Find where the given text appears and provide that cell's center as [X, Y] coordinate. 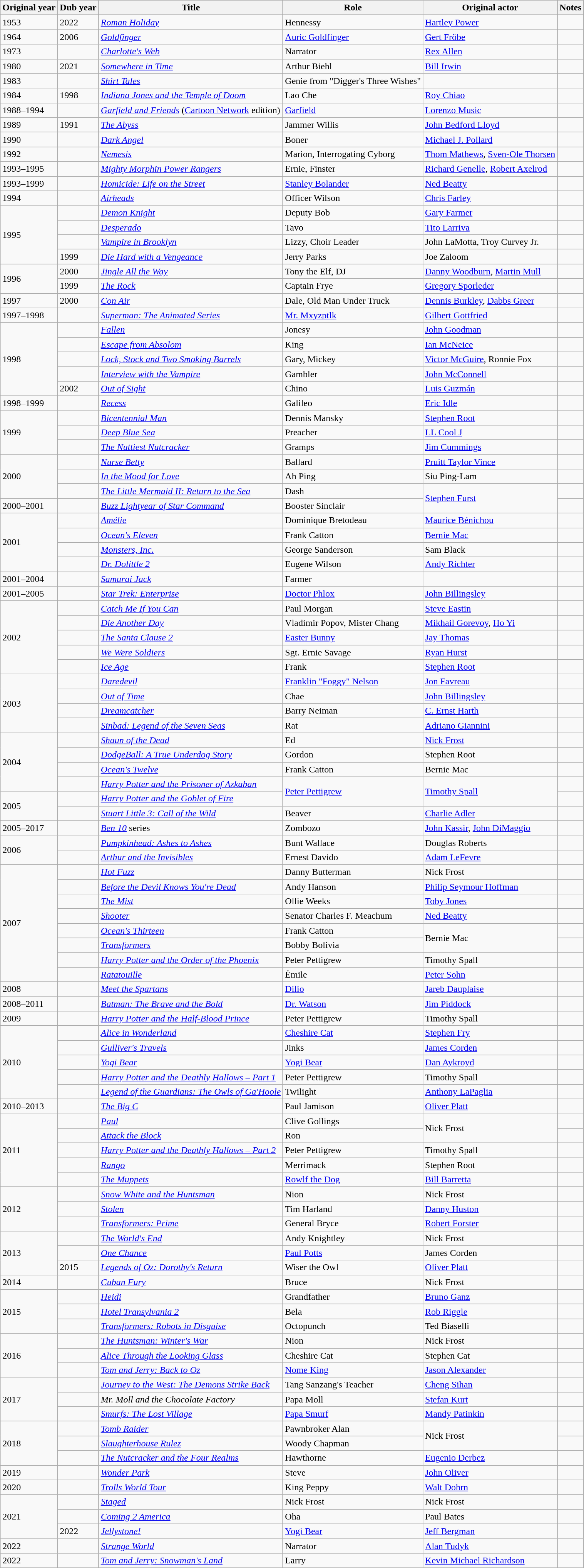
Preacher [353, 433]
Jon Favreau [490, 682]
1993–1995 [29, 169]
Arthur and the Invisibles [191, 857]
Indiana Jones and the Temple of Doom [191, 95]
Danny Huston [490, 1209]
Bill Barretta [490, 1180]
Legend of the Guardians: The Owls of Ga'Hoole [191, 1092]
Jinks [353, 1048]
Nurse Betty [191, 462]
Gregory Sporleder [490, 286]
Jerry Parks [353, 257]
2012 [29, 1209]
2020 [29, 1487]
Charlotte's Web [191, 52]
Chris Farley [490, 198]
Farmer [353, 579]
Slaughterhouse Rulez [191, 1443]
Dr. Watson [353, 1004]
Clive Gollings [353, 1121]
Andy Richter [490, 564]
2001 [29, 542]
Bela [353, 1311]
Jeff Bergman [490, 1531]
Hotel Transylvania 2 [191, 1311]
Maurice Bénichou [490, 520]
Transformers: Robots in Disguise [191, 1326]
Harry Potter and the Deathly Hallows – Part 1 [191, 1077]
Roman Holiday [191, 22]
Tavo [353, 227]
Ice Age [191, 667]
2017 [29, 1399]
Jareb Dauplaise [490, 989]
Shaun of the Dead [191, 740]
Papa Smurf [353, 1414]
Michael J. Pollard [490, 139]
Escape from Absolom [191, 344]
Sgt. Ernie Savage [353, 652]
Rob Riggle [490, 1311]
Peter Sohn [490, 975]
Tang Sanzang's Teacher [353, 1385]
Amélie [191, 520]
Stefan Kurt [490, 1399]
Pumpkinhead: Ashes to Ashes [191, 843]
Paul [191, 1121]
Superman: The Animated Series [191, 315]
Ratatouille [191, 975]
Out of Sight [191, 388]
Before the Devil Knows You're Dead [191, 886]
The Nuttiest Nutcracker [191, 447]
C. Ernst Harth [490, 711]
2005–2017 [29, 828]
Arthur Biehl [353, 66]
Deep Blue Sea [191, 433]
Ian McNeice [490, 344]
Ah Ping [353, 476]
1993–1999 [29, 184]
General Bryce [353, 1224]
1995 [29, 235]
Robert Forster [490, 1224]
Booster Sinclair [353, 506]
Daredevil [191, 682]
Cheng Sihan [490, 1385]
Tomb Raider [191, 1429]
Roy Chiao [490, 95]
Twilight [353, 1092]
Ernest Davido [353, 857]
King [353, 344]
Buzz Lightyear of Star Command [191, 506]
Rex Allen [490, 52]
1989 [29, 125]
Paul Jamison [353, 1106]
Jim Cummings [490, 447]
Trolls World Tour [191, 1487]
Steve Eastin [490, 608]
1964 [29, 37]
Andy Knightley [353, 1238]
Adam LeFevre [490, 857]
Gary Farmer [490, 213]
Genie from "Digger's Three Wishes" [353, 81]
The Santa Clause 2 [191, 637]
Wiser the Owl [353, 1267]
Die Another Day [191, 623]
Ben 10 series [191, 828]
Jim Piddock [490, 1004]
Mikhail Gorevoy, Ho Yi [490, 623]
Lorenzo Music [490, 110]
Victor McGuire, Ronnie Fox [490, 359]
1991 [78, 125]
Interview with the Vampire [191, 374]
Grandfather [353, 1297]
Eugene Wilson [353, 564]
Transformers [191, 945]
Barry Neiman [353, 711]
Harry Potter and the Order of the Phoenix [191, 960]
Gramps [353, 447]
Stuart Little 3: Call of the Wild [191, 813]
Anthony LaPaglia [490, 1092]
Out of Time [191, 696]
Eugenio Derbez [490, 1458]
Strange World [191, 1546]
Notes [571, 8]
Tom and Jerry: Back to Oz [191, 1370]
2001–2005 [29, 593]
Ryan Hurst [490, 652]
Joe Zaloom [490, 257]
Harry Potter and the Prisoner of Azkaban [191, 784]
Staged [191, 1502]
Gulliver's Travels [191, 1048]
Catch Me If You Can [191, 608]
John Oliver [490, 1473]
Sam Black [490, 550]
Tito Larriva [490, 227]
John LaMotta, Troy Curvey Jr. [490, 242]
Lock, Stock and Two Smoking Barrels [191, 359]
2004 [29, 762]
Rat [353, 725]
Adriano Giannini [490, 725]
Title [191, 8]
Batman: The Brave and the Bold [191, 1004]
2010–2013 [29, 1106]
Samurai Jack [191, 579]
One Chance [191, 1253]
Jingle All the Way [191, 271]
The Abyss [191, 125]
1992 [29, 154]
Ernie, Finster [353, 169]
Wonder Park [191, 1473]
Chino [353, 388]
1983 [29, 81]
Dash [353, 491]
2008–2011 [29, 1004]
Easter Bunny [353, 637]
Snow White and the Huntsman [191, 1194]
Oha [353, 1516]
Dennis Mansky [353, 418]
Frank [353, 667]
2018 [29, 1443]
Smurfs: The Lost Village [191, 1414]
1984 [29, 95]
Mandy Patinkin [490, 1414]
Chae [353, 696]
Bunt Wallace [353, 843]
Philip Seymour Hoffman [490, 886]
Airheads [191, 198]
LL Cool J [490, 433]
Recess [191, 403]
Dan Aykroyd [490, 1062]
Alice Through the Looking Glass [191, 1355]
2009 [29, 1018]
1973 [29, 52]
Dreamcatcher [191, 711]
Danny Woodburn, Martin Mull [490, 271]
Jason Alexander [490, 1370]
In the Mood for Love [191, 476]
Homicide: Life on the Street [191, 184]
Heidi [191, 1297]
Gordon [353, 755]
Jellystone! [191, 1531]
DodgeBall: A True Underdog Story [191, 755]
Senator Charles F. Meachum [353, 916]
Dr. Dolittle 2 [191, 564]
Octopunch [353, 1326]
Rowlf the Dog [353, 1180]
Ocean's Twelve [191, 769]
Gary, Mickey [353, 359]
Hartley Power [490, 22]
2010 [29, 1062]
Journey to the West: The Demons Strike Back [191, 1385]
Ed [353, 740]
Dark Angel [191, 139]
Andy Hanson [353, 886]
2016 [29, 1355]
Douglas Roberts [490, 843]
Ron [353, 1136]
The Mist [191, 901]
Deputy Bob [353, 213]
Beaver [353, 813]
2008 [29, 989]
We Were Soldiers [191, 652]
Dennis Burkley, Dabbs Greer [490, 301]
Captain Frye [353, 286]
Marion, Interrogating Cyborg [353, 154]
Tony the Elf, DJ [353, 271]
Paul Morgan [353, 608]
John Goodman [490, 330]
Garfield and Friends (Cartoon Network edition) [191, 110]
Ollie Weeks [353, 901]
King Peppy [353, 1487]
Lao Che [353, 95]
Stephen Furst [490, 498]
Bobby Bolivia [353, 945]
Stephen Fry [490, 1033]
1980 [29, 66]
2001–2004 [29, 579]
Stephen Cat [490, 1355]
Original year [29, 8]
Mr. Moll and the Chocolate Factory [191, 1399]
Lizzy, Choir Leader [353, 242]
2014 [29, 1282]
Pawnbroker Alan [353, 1429]
Vampire in Brooklyn [191, 242]
Merrimack [353, 1165]
Harry Potter and the Deathly Hallows – Part 2 [191, 1150]
2003 [29, 704]
Nome King [353, 1370]
Meet the Spartans [191, 989]
Coming 2 America [191, 1516]
Vladimir Popov, Mister Chang [353, 623]
Larry [353, 1560]
Kevin Michael Richardson [490, 1560]
The Rock [191, 286]
Siu Ping-Lam [490, 476]
Ballard [353, 462]
2013 [29, 1253]
John McConnell [490, 374]
Zombozo [353, 828]
Boner [353, 139]
Eric Idle [490, 403]
Gambler [353, 374]
Pruitt Taylor Vince [490, 462]
Dale, Old Man Under Truck [353, 301]
Thom Mathews, Sven-Ole Thorsen [490, 154]
Fallen [191, 330]
2000–2001 [29, 506]
Jonesy [353, 330]
1994 [29, 198]
Tim Harland [353, 1209]
Demon Knight [191, 213]
The Little Mermaid II: Return to the Sea [191, 491]
Nemesis [191, 154]
Dilio [353, 989]
2007 [29, 923]
Monsters, Inc. [191, 550]
Cuban Fury [191, 1282]
The Muppets [191, 1180]
The Nutcracker and the Four Realms [191, 1458]
Hawthorne [353, 1458]
1988–1994 [29, 110]
Charlie Adler [490, 813]
1953 [29, 22]
Émile [353, 975]
Hot Fuzz [191, 872]
Bruno Ganz [490, 1297]
Papa Moll [353, 1399]
Paul Potts [353, 1253]
Harry Potter and the Half-Blood Prince [191, 1018]
Stanley Bolander [353, 184]
Galileo [353, 403]
Officer Wilson [353, 198]
Goldfinger [191, 37]
Attack the Block [191, 1136]
Steve [353, 1473]
Doctor Phlox [353, 593]
Ocean's Eleven [191, 535]
Walt Dohrn [490, 1487]
Jammer Willis [353, 125]
Dub year [78, 8]
Star Trek: Enterprise [191, 593]
Auric Goldfinger [353, 37]
Paul Bates [490, 1516]
Legends of Oz: Dorothy's Return [191, 1267]
2019 [29, 1473]
Desperado [191, 227]
Shirt Tales [191, 81]
Franklin "Foggy" Nelson [353, 682]
2005 [29, 806]
Die Hard with a Vengeance [191, 257]
1990 [29, 139]
1996 [29, 279]
Woody Chapman [353, 1443]
Gert Fröbe [490, 37]
Richard Genelle, Robert Axelrod [490, 169]
Ocean's Thirteen [191, 931]
Bicentennial Man [191, 418]
Hennessy [353, 22]
Mr. Mxyzptlk [353, 315]
Alan Tudyk [490, 1546]
Stolen [191, 1209]
Ted Biaselli [490, 1326]
Garfield [353, 110]
Jay Thomas [490, 637]
1997–1998 [29, 315]
Bill Irwin [490, 66]
Tom and Jerry: Snowman's Land [191, 1560]
John Bedford Lloyd [490, 125]
Gilbert Gottfried [490, 315]
Con Air [191, 301]
Somewhere in Time [191, 66]
1997 [29, 301]
Danny Butterman [353, 872]
2011 [29, 1150]
Toby Jones [490, 901]
Alice in Wonderland [191, 1033]
Bruce [353, 1282]
John Kassir, John DiMaggio [490, 828]
Original actor [490, 8]
The Big C [191, 1106]
Sinbad: Legend of the Seven Seas [191, 725]
George Sanderson [353, 550]
Dominique Bretodeau [353, 520]
Shooter [191, 916]
Rango [191, 1165]
Mighty Morphin Power Rangers [191, 169]
The World's End [191, 1238]
Transformers: Prime [191, 1224]
Harry Potter and the Goblet of Fire [191, 799]
Role [353, 8]
Luis Guzmán [490, 388]
1998–1999 [29, 403]
The Huntsman: Winter's War [191, 1341]
